Capture the cell that displays the provided text and extract its (X, Y) central coordinate. 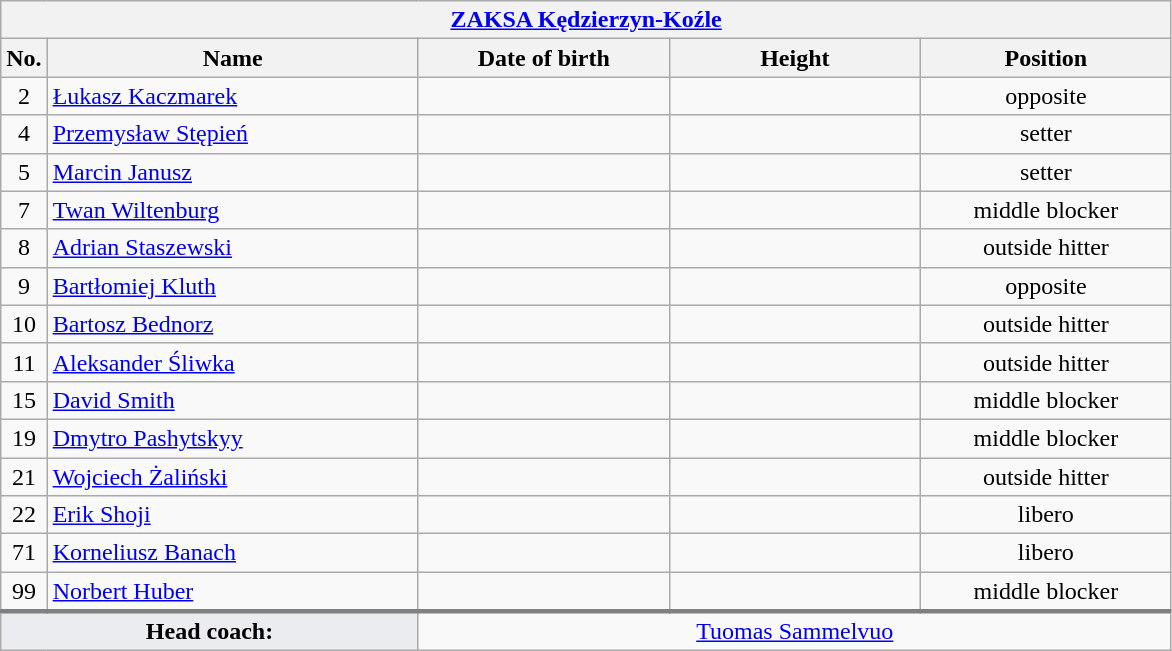
10 (24, 324)
Korneliusz Banach (232, 553)
7 (24, 210)
Przemysław Stępień (232, 134)
Erik Shoji (232, 515)
21 (24, 477)
11 (24, 362)
No. (24, 58)
19 (24, 438)
Bartłomiej Kluth (232, 286)
Twan Wiltenburg (232, 210)
8 (24, 248)
Adrian Staszewski (232, 248)
5 (24, 172)
Łukasz Kaczmarek (232, 96)
71 (24, 553)
Position (1046, 58)
99 (24, 592)
Tuomas Sammelvuo (794, 631)
Date of birth (544, 58)
Norbert Huber (232, 592)
Marcin Janusz (232, 172)
Height (794, 58)
Dmytro Pashytskyy (232, 438)
Head coach: (210, 631)
22 (24, 515)
9 (24, 286)
2 (24, 96)
15 (24, 400)
Name (232, 58)
David Smith (232, 400)
Aleksander Śliwka (232, 362)
Bartosz Bednorz (232, 324)
ZAKSA Kędzierzyn-Koźle (586, 20)
Wojciech Żaliński (232, 477)
4 (24, 134)
